Pinpoint the cell where the given text exists, returning its [X, Y] midpoint coordinate. 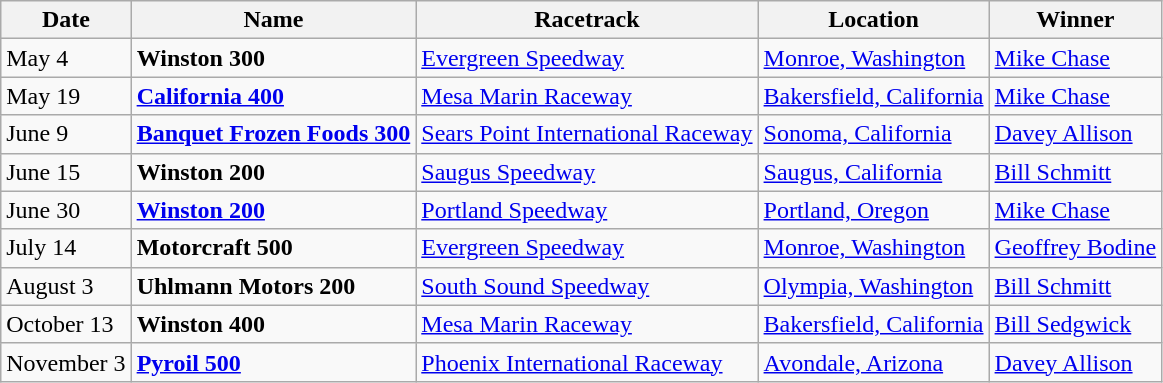
Olympia, Washington [874, 286]
South Sound Speedway [587, 286]
Winston 400 [274, 324]
California 400 [274, 96]
Phoenix International Raceway [587, 362]
June 9 [66, 134]
June 30 [66, 210]
Sonoma, California [874, 134]
October 13 [66, 324]
Winner [1076, 20]
Winston 300 [274, 58]
Uhlmann Motors 200 [274, 286]
Racetrack [587, 20]
Geoffrey Bodine [1076, 248]
July 14 [66, 248]
Pyroil 500 [274, 362]
Sears Point International Raceway [587, 134]
Portland Speedway [587, 210]
May 19 [66, 96]
November 3 [66, 362]
Saugus, California [874, 172]
Motorcraft 500 [274, 248]
Portland, Oregon [874, 210]
Name [274, 20]
August 3 [66, 286]
May 4 [66, 58]
June 15 [66, 172]
Avondale, Arizona [874, 362]
Saugus Speedway [587, 172]
Banquet Frozen Foods 300 [274, 134]
Bill Sedgwick [1076, 324]
Location [874, 20]
Date [66, 20]
